Detect which cell encompasses the target text, then output its [X, Y] center coordinate. 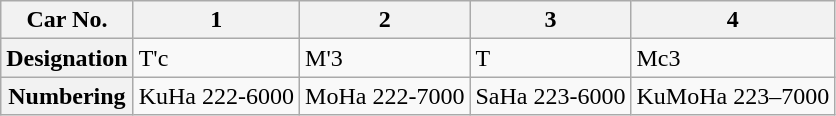
T'c [216, 58]
MoHa 222-7000 [385, 96]
3 [550, 20]
M'3 [385, 58]
KuHa 222-6000 [216, 96]
SaHa 223-6000 [550, 96]
2 [385, 20]
T [550, 58]
4 [733, 20]
Designation [67, 58]
KuMoHa 223–7000 [733, 96]
Numbering [67, 96]
Mc3 [733, 58]
1 [216, 20]
Car No. [67, 20]
